Locate the cell with the specified text and output its [x, y] center coordinate. 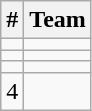
# [12, 20]
Team [58, 20]
4 [12, 91]
